Return the [X, Y] coordinate for the center point of the cell that contains the specified text.  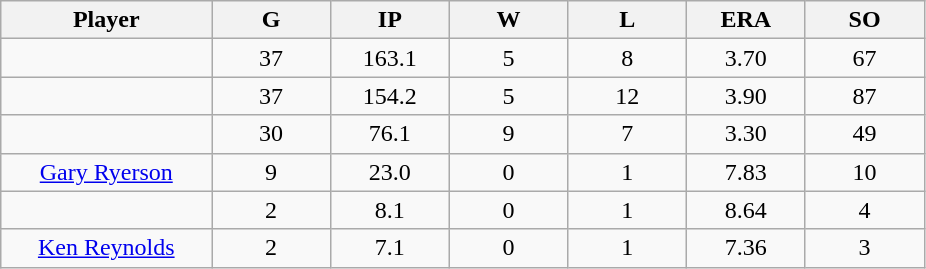
W [508, 20]
23.0 [390, 172]
7 [628, 134]
8.64 [746, 210]
Gary Ryerson [106, 172]
163.1 [390, 58]
76.1 [390, 134]
Ken Reynolds [106, 248]
7.1 [390, 248]
10 [864, 172]
G [272, 20]
49 [864, 134]
SO [864, 20]
12 [628, 96]
3.90 [746, 96]
154.2 [390, 96]
3.30 [746, 134]
7.83 [746, 172]
Player [106, 20]
L [628, 20]
IP [390, 20]
67 [864, 58]
8.1 [390, 210]
87 [864, 96]
7.36 [746, 248]
30 [272, 134]
3 [864, 248]
8 [628, 58]
3.70 [746, 58]
4 [864, 210]
ERA [746, 20]
